Search for the cell housing the specified text and yield its (X, Y) center coordinate. 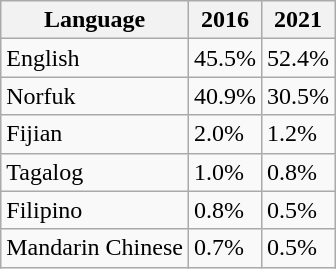
Filipino (95, 210)
Language (95, 20)
Tagalog (95, 172)
30.5% (298, 96)
1.0% (224, 172)
2016 (224, 20)
Fijian (95, 134)
2021 (298, 20)
Norfuk (95, 96)
40.9% (224, 96)
45.5% (224, 58)
English (95, 58)
2.0% (224, 134)
52.4% (298, 58)
0.7% (224, 248)
Mandarin Chinese (95, 248)
1.2% (298, 134)
